Search for the cell housing the specified text and yield its (x, y) center coordinate. 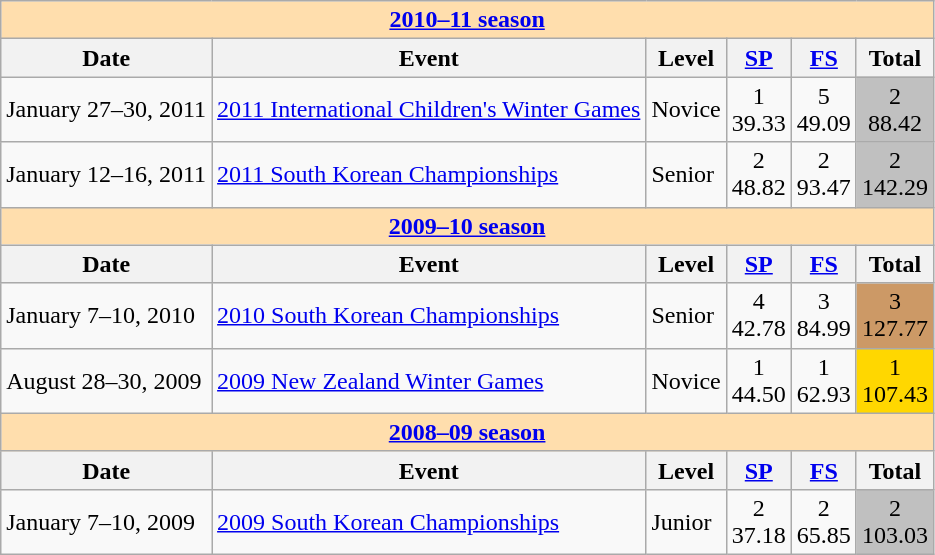
4 42.78 (758, 316)
2 88.42 (894, 110)
2 65.85 (824, 522)
Junior (686, 522)
2 37.18 (758, 522)
5 49.09 (824, 110)
2 93.47 (824, 174)
2008–09 season (468, 432)
January 7–10, 2010 (106, 316)
2010–11 season (468, 20)
1 44.50 (758, 380)
January 7–10, 2009 (106, 522)
January 27–30, 2011 (106, 110)
2 142.29 (894, 174)
3 84.99 (824, 316)
2011 South Korean Championships (429, 174)
2009–10 season (468, 226)
January 12–16, 2011 (106, 174)
2 48.82 (758, 174)
1 39.33 (758, 110)
3 127.77 (894, 316)
1 107.43 (894, 380)
2010 South Korean Championships (429, 316)
August 28–30, 2009 (106, 380)
2009 New Zealand Winter Games (429, 380)
2 103.03 (894, 522)
2011 International Children's Winter Games (429, 110)
1 62.93 (824, 380)
2009 South Korean Championships (429, 522)
